Determine the [x, y] coordinate at the center of the cell enclosing the given text.  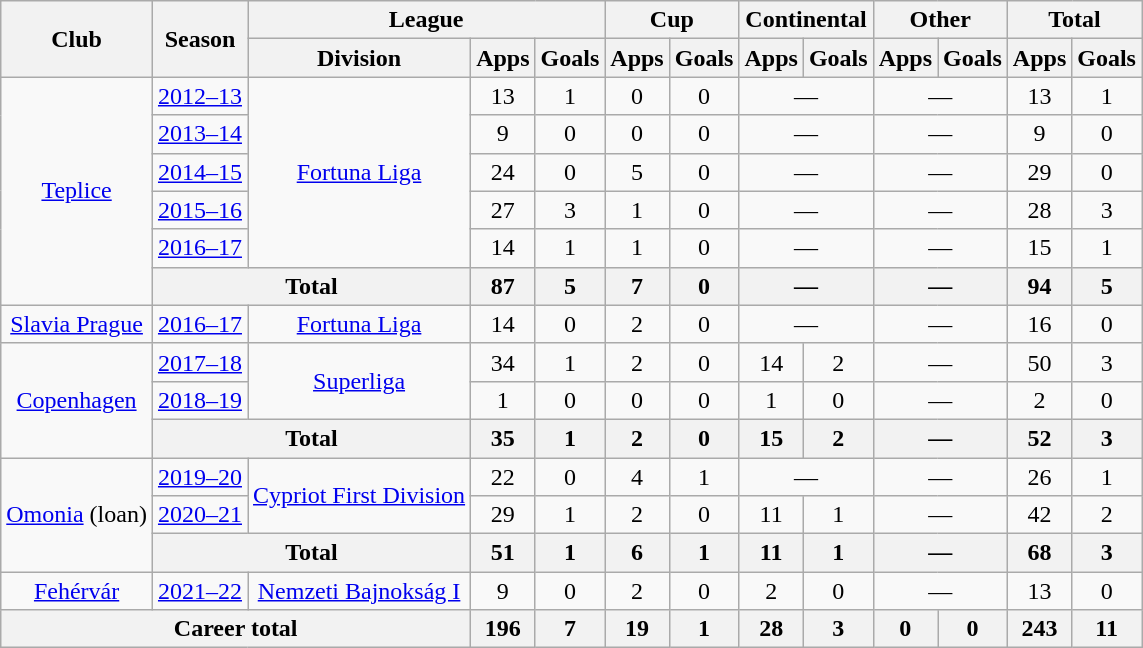
2012–13 [200, 96]
26 [1039, 477]
Slavia Prague [77, 324]
19 [637, 629]
87 [503, 286]
Nemzeti Bajnokság I [360, 591]
2015–16 [200, 210]
22 [503, 477]
League [426, 20]
68 [1039, 553]
Cup [672, 20]
2017–18 [200, 362]
4 [637, 477]
2019–20 [200, 477]
Club [77, 39]
Teplice [77, 191]
2014–15 [200, 172]
Career total [236, 629]
27 [503, 210]
Copenhagen [77, 400]
2013–14 [200, 134]
35 [503, 438]
Season [200, 39]
Fehérvár [77, 591]
24 [503, 172]
Other [940, 20]
Omonia (loan) [77, 515]
6 [637, 553]
243 [1039, 629]
34 [503, 362]
Superliga [360, 381]
2020–21 [200, 515]
Continental [806, 20]
2021–22 [200, 591]
50 [1039, 362]
94 [1039, 286]
52 [1039, 438]
196 [503, 629]
51 [503, 553]
2018–19 [200, 400]
Division [360, 58]
16 [1039, 324]
42 [1039, 515]
Cypriot First Division [360, 496]
